For the text-containing cell, return its midpoint in [x, y] coordinate format. 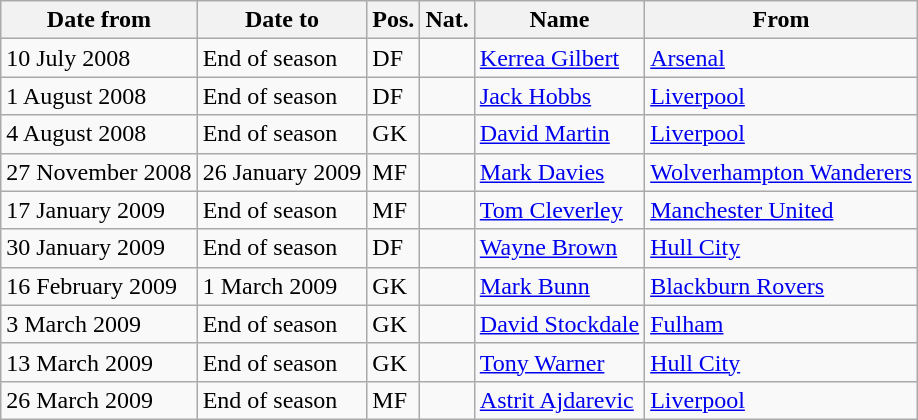
10 July 2008 [99, 58]
Kerrea Gilbert [559, 58]
Fulham [782, 324]
Tony Warner [559, 362]
26 January 2009 [282, 172]
Pos. [394, 20]
Wolverhampton Wanderers [782, 172]
From [782, 20]
Date to [282, 20]
1 March 2009 [282, 286]
Jack Hobbs [559, 96]
Manchester United [782, 210]
4 August 2008 [99, 134]
30 January 2009 [99, 248]
Mark Davies [559, 172]
Wayne Brown [559, 248]
Astrit Ajdarevic [559, 400]
26 March 2009 [99, 400]
Blackburn Rovers [782, 286]
Arsenal [782, 58]
1 August 2008 [99, 96]
13 March 2009 [99, 362]
Tom Cleverley [559, 210]
David Martin [559, 134]
Date from [99, 20]
16 February 2009 [99, 286]
27 November 2008 [99, 172]
David Stockdale [559, 324]
Nat. [447, 20]
Mark Bunn [559, 286]
17 January 2009 [99, 210]
3 March 2009 [99, 324]
Name [559, 20]
